Output the (x, y) coordinate of the center of the cell containing the given text.  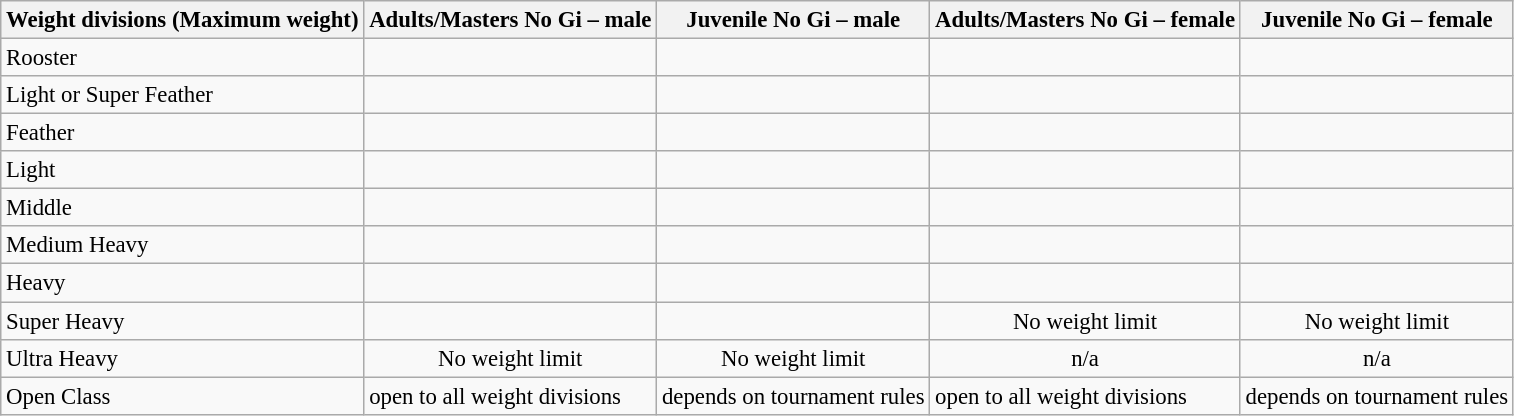
Middle (182, 208)
Weight divisions (Maximum weight) (182, 20)
Open Class (182, 396)
Light or Super Feather (182, 95)
Rooster (182, 58)
Medium Heavy (182, 245)
Feather (182, 133)
Juvenile No Gi – male (794, 20)
Adults/Masters No Gi – female (1085, 20)
Heavy (182, 283)
Adults/Masters No Gi – male (510, 20)
Ultra Heavy (182, 358)
Super Heavy (182, 321)
Juvenile No Gi – female (1376, 20)
Light (182, 170)
